Provide the [x, y] coordinate of the cell's center where the given text is located.  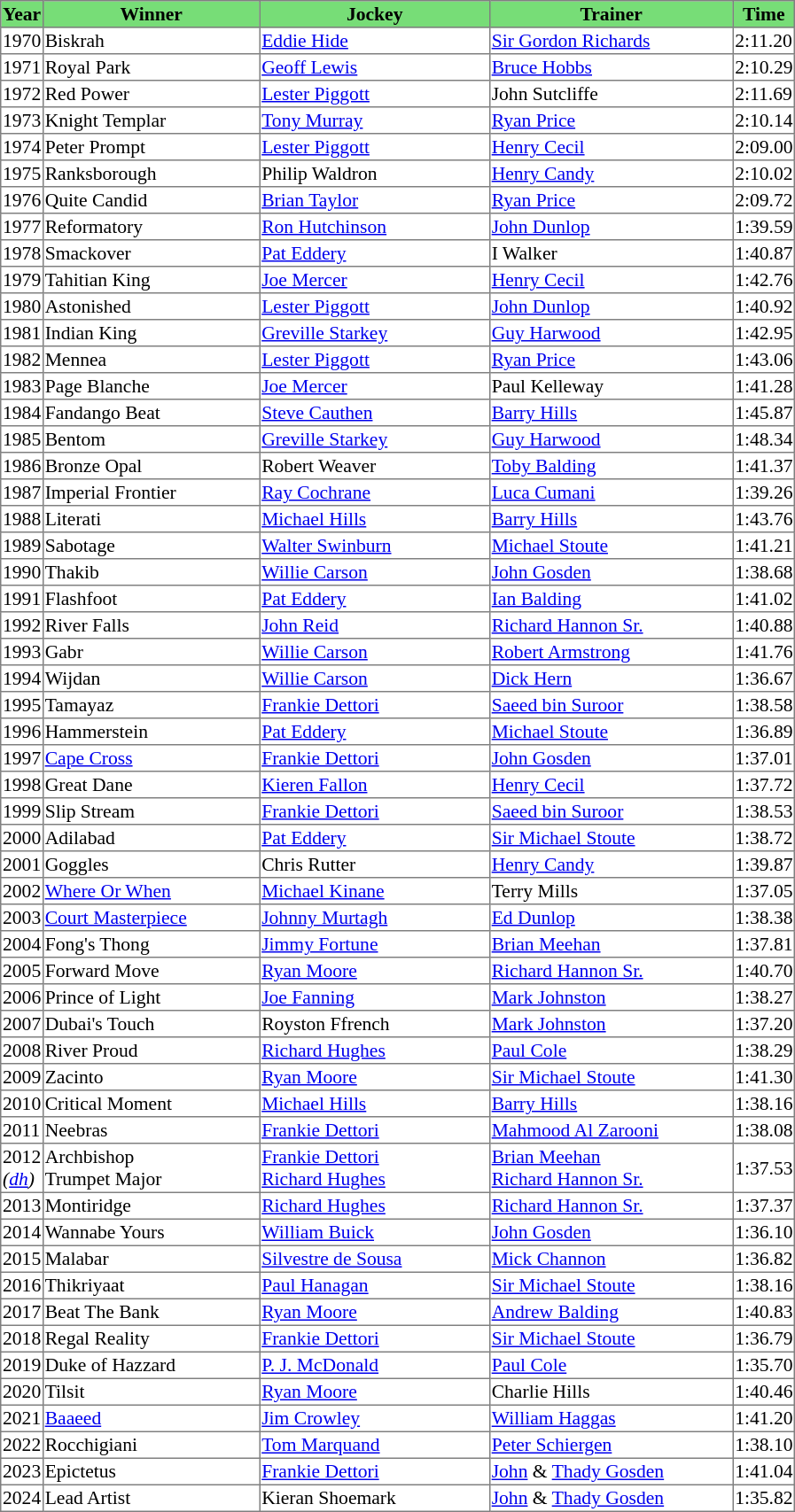
Beat The Bank [151, 1312]
Where Or When [151, 891]
Epictetus [151, 1471]
1:38.08 [764, 1130]
Lead Artist [151, 1498]
1:40.88 [764, 625]
2:09.72 [764, 200]
Adilabad [151, 838]
Neebras [151, 1130]
Royston Ffrench [375, 1024]
1:41.20 [764, 1418]
Trainer [611, 14]
John Sutcliffe [611, 94]
2011 [22, 1130]
1:43.06 [764, 360]
Ron Hutchinson [375, 227]
Johnny Murtagh [375, 918]
1986 [22, 466]
Wannabe Yours [151, 1232]
2000 [22, 838]
2022 [22, 1445]
1:37.01 [764, 758]
Tahitian King [151, 280]
Zacinto [151, 1077]
1:40.92 [764, 306]
1998 [22, 785]
Bronze Opal [151, 466]
1974 [22, 147]
1:38.68 [764, 572]
Red Power [151, 94]
Regal Reality [151, 1338]
1980 [22, 306]
1:41.21 [764, 546]
2:11.69 [764, 94]
ArchbishopTrumpet Major [151, 1168]
2023 [22, 1471]
Critical Moment [151, 1104]
Mick Channon [611, 1259]
Michael Kinane [375, 891]
1995 [22, 705]
Tom Marquand [375, 1445]
Prince of Light [151, 997]
P. J. McDonald [375, 1365]
1991 [22, 599]
Slip Stream [151, 811]
1999 [22, 811]
Paul Hanagan [375, 1285]
1:36.67 [764, 678]
2003 [22, 918]
1:36.82 [764, 1259]
1:38.53 [764, 811]
1:38.29 [764, 1051]
Dubai's Touch [151, 1024]
2004 [22, 944]
1:40.70 [764, 971]
1:40.87 [764, 253]
Astonished [151, 306]
Geoff Lewis [375, 67]
Joe Fanning [375, 997]
1979 [22, 280]
1:38.27 [764, 997]
2009 [22, 1077]
Thikriyaat [151, 1285]
Jockey [375, 14]
1:37.72 [764, 785]
Kieran Shoemark [375, 1498]
Year [22, 14]
1981 [22, 333]
1:41.76 [764, 652]
1989 [22, 546]
Robert Weaver [375, 466]
2001 [22, 865]
Sabotage [151, 546]
Kieren Fallon [375, 785]
Chris Rutter [375, 865]
1:40.46 [764, 1392]
2010 [22, 1104]
2016 [22, 1285]
1975 [22, 174]
1:37.53 [764, 1168]
Sir Gordon Richards [611, 41]
Mahmood Al Zarooni [611, 1130]
Malabar [151, 1259]
Literati [151, 519]
Goggles [151, 865]
1992 [22, 625]
1994 [22, 678]
1:42.95 [764, 333]
1970 [22, 41]
1:37.81 [764, 944]
Ed Dunlop [611, 918]
Mennea [151, 360]
Imperial Frontier [151, 492]
2006 [22, 997]
1:38.38 [764, 918]
Indian King [151, 333]
1996 [22, 732]
1:37.20 [764, 1024]
1:39.59 [764, 227]
1:41.04 [764, 1471]
Winner [151, 14]
1:41.37 [764, 466]
1:41.28 [764, 386]
1:36.10 [764, 1232]
Biskrah [151, 41]
Hammerstein [151, 732]
Steve Cauthen [375, 413]
1:45.87 [764, 413]
1982 [22, 360]
Terry Mills [611, 891]
Thakib [151, 572]
Flashfoot [151, 599]
1977 [22, 227]
Gabr [151, 652]
1:36.89 [764, 732]
1993 [22, 652]
2017 [22, 1312]
Forward Move [151, 971]
Duke of Hazzard [151, 1365]
2:09.00 [764, 147]
2:11.20 [764, 41]
Royal Park [151, 67]
Andrew Balding [611, 1312]
Bentom [151, 439]
Jimmy Fortune [375, 944]
Brian Taylor [375, 200]
William Buick [375, 1232]
Fandango Beat [151, 413]
Knight Templar [151, 120]
1:37.05 [764, 891]
Court Masterpiece [151, 918]
2:10.14 [764, 120]
Great Dane [151, 785]
2013 [22, 1206]
Luca Cumani [611, 492]
Reformatory [151, 227]
Quite Candid [151, 200]
1990 [22, 572]
1:36.79 [764, 1338]
1:35.70 [764, 1365]
1:40.83 [764, 1312]
Tamayaz [151, 705]
Time [764, 14]
Dick Hern [611, 678]
Robert Armstrong [611, 652]
Baaeed [151, 1418]
Bruce Hobbs [611, 67]
1985 [22, 439]
2008 [22, 1051]
Page Blanche [151, 386]
1983 [22, 386]
1972 [22, 94]
John Reid [375, 625]
River Proud [151, 1051]
Peter Schiergen [611, 1445]
1973 [22, 120]
2020 [22, 1392]
Charlie Hills [611, 1392]
2019 [22, 1365]
1976 [22, 200]
Paul Kelleway [611, 386]
Ranksborough [151, 174]
2014 [22, 1232]
2:10.29 [764, 67]
William Haggas [611, 1418]
Jim Crowley [375, 1418]
1984 [22, 413]
1:37.37 [764, 1206]
Cape Cross [151, 758]
Toby Balding [611, 466]
Philip Waldron [375, 174]
2021 [22, 1418]
Peter Prompt [151, 147]
1987 [22, 492]
2015 [22, 1259]
1:35.82 [764, 1498]
Montiridge [151, 1206]
Brian MeehanRichard Hannon Sr. [611, 1168]
2024 [22, 1498]
Rocchigiani [151, 1445]
1997 [22, 758]
Eddie Hide [375, 41]
1:41.30 [764, 1077]
River Falls [151, 625]
1:39.26 [764, 492]
Ian Balding [611, 599]
2018 [22, 1338]
I Walker [611, 253]
Smackover [151, 253]
Silvestre de Sousa [375, 1259]
Wijdan [151, 678]
2007 [22, 1024]
Frankie DettoriRichard Hughes [375, 1168]
1:43.76 [764, 519]
1:42.76 [764, 280]
1:39.87 [764, 865]
1:38.10 [764, 1445]
Tony Murray [375, 120]
1:41.02 [764, 599]
Ray Cochrane [375, 492]
Tilsit [151, 1392]
1:38.58 [764, 705]
Brian Meehan [611, 944]
1971 [22, 67]
1978 [22, 253]
1988 [22, 519]
1:48.34 [764, 439]
1:38.72 [764, 838]
Fong's Thong [151, 944]
2012(dh) [22, 1168]
Walter Swinburn [375, 546]
2002 [22, 891]
2:10.02 [764, 174]
2005 [22, 971]
